Scan for the cell matching the given text and deliver its [X, Y] coordinate at center. 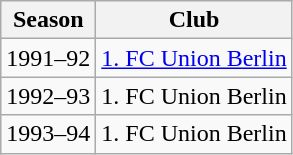
1993–94 [48, 134]
Club [194, 20]
1991–92 [48, 58]
Season [48, 20]
1992–93 [48, 96]
